Find where the given text appears and provide that cell's center as (X, Y) coordinate. 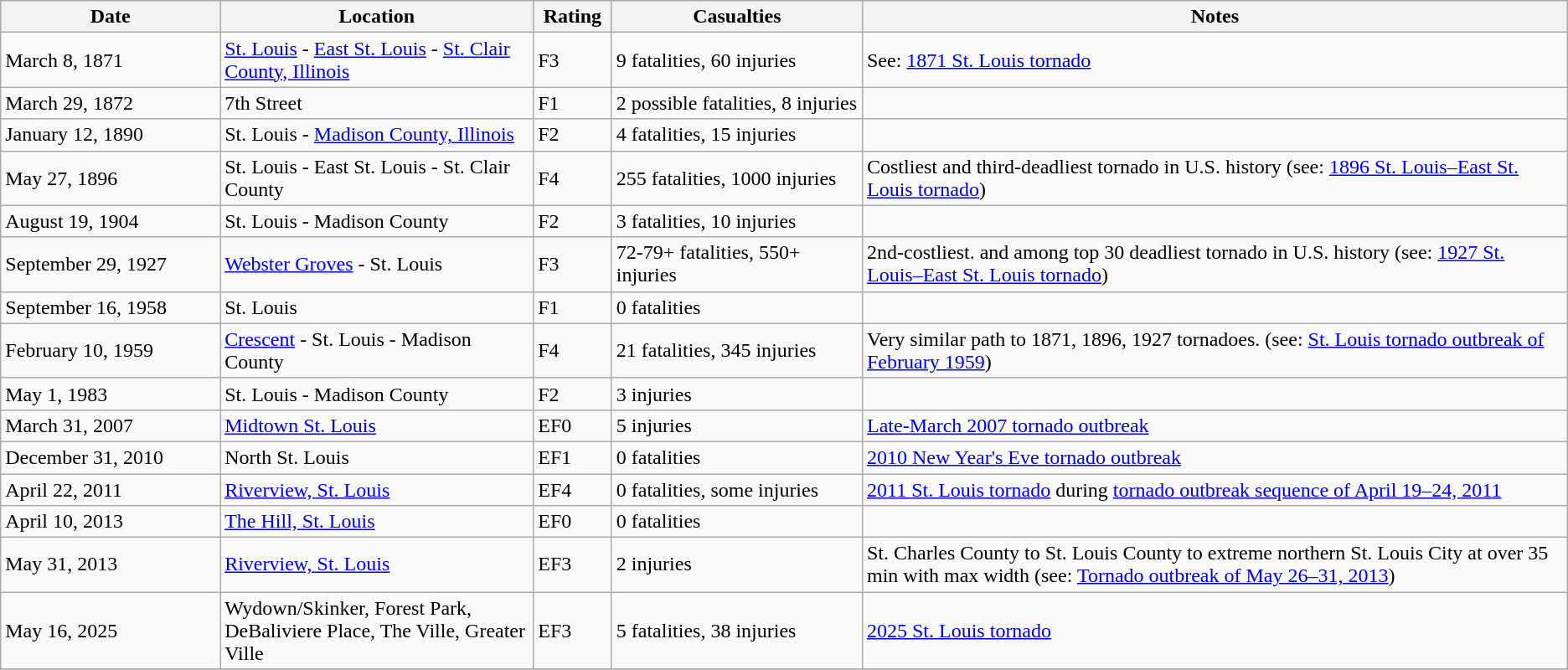
Date (111, 17)
September 29, 1927 (111, 265)
2nd-costliest. and among top 30 deadliest tornado in U.S. history (see: 1927 St. Louis–East St. Louis tornado) (1215, 265)
2010 New Year's Eve tornado outbreak (1215, 457)
Notes (1215, 17)
May 1, 1983 (111, 394)
Very similar path to 1871, 1896, 1927 tornadoes. (see: St. Louis tornado outbreak of February 1959) (1215, 350)
EF4 (573, 490)
St. Louis - East St. Louis - St. Clair County (377, 178)
North St. Louis (377, 457)
See: 1871 St. Louis tornado (1215, 60)
Late-March 2007 tornado outbreak (1215, 425)
Midtown St. Louis (377, 425)
Casualties (737, 17)
February 10, 1959 (111, 350)
December 31, 2010 (111, 457)
5 fatalities, 38 injuries (737, 631)
2 injuries (737, 564)
St. Louis - Madison County, Illinois (377, 135)
EF1 (573, 457)
April 22, 2011 (111, 490)
March 8, 1871 (111, 60)
August 19, 1904 (111, 221)
2011 St. Louis tornado during tornado outbreak sequence of April 19–24, 2011 (1215, 490)
0 fatalities, some injuries (737, 490)
Crescent - St. Louis - Madison County (377, 350)
May 27, 1896 (111, 178)
255 fatalities, 1000 injuries (737, 178)
Wydown/Skinker, Forest Park, DeBaliviere Place, The Ville, Greater Ville (377, 631)
The Hill, St. Louis (377, 522)
Costliest and third-deadliest tornado in U.S. history (see: 1896 St. Louis–East St. Louis tornado) (1215, 178)
St. Louis - East St. Louis - St. Clair County, Illinois (377, 60)
3 fatalities, 10 injuries (737, 221)
4 fatalities, 15 injuries (737, 135)
5 injuries (737, 425)
St. Louis (377, 307)
Rating (573, 17)
9 fatalities, 60 injuries (737, 60)
March 29, 1872 (111, 103)
21 fatalities, 345 injuries (737, 350)
January 12, 1890 (111, 135)
3 injuries (737, 394)
2 possible fatalities, 8 injuries (737, 103)
May 16, 2025 (111, 631)
May 31, 2013 (111, 564)
Webster Groves - St. Louis (377, 265)
Location (377, 17)
7th Street (377, 103)
March 31, 2007 (111, 425)
72-79+ fatalities, 550+ injuries (737, 265)
2025 St. Louis tornado (1215, 631)
St. Charles County to St. Louis County to extreme northern St. Louis City at over 35 min with max width (see: Tornado outbreak of May 26–31, 2013) (1215, 564)
April 10, 2013 (111, 522)
September 16, 1958 (111, 307)
